Output the [X, Y] coordinate of the center of the cell containing the given text.  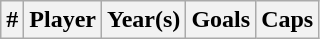
Year(s) [144, 20]
Player [63, 20]
# [12, 20]
Caps [288, 20]
Goals [221, 20]
